Scan for the cell matching the given text and deliver its (X, Y) coordinate at center. 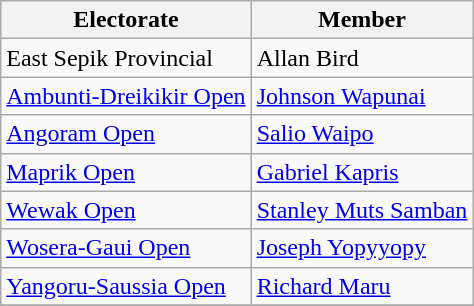
Maprik Open (126, 172)
Angoram Open (126, 134)
Wosera-Gaui Open (126, 248)
Gabriel Kapris (362, 172)
Member (362, 20)
Johnson Wapunai (362, 96)
Stanley Muts Samban (362, 210)
Richard Maru (362, 286)
East Sepik Provincial (126, 58)
Joseph Yopyyopy (362, 248)
Yangoru-Saussia Open (126, 286)
Wewak Open (126, 210)
Allan Bird (362, 58)
Salio Waipo (362, 134)
Ambunti-Dreikikir Open (126, 96)
Electorate (126, 20)
